From the cell containing the given text, extract its center point as (X, Y) coordinate. 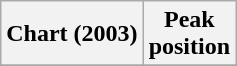
Peakposition (189, 34)
Chart (2003) (72, 34)
